Detect which cell encompasses the target text, then output its [X, Y] center coordinate. 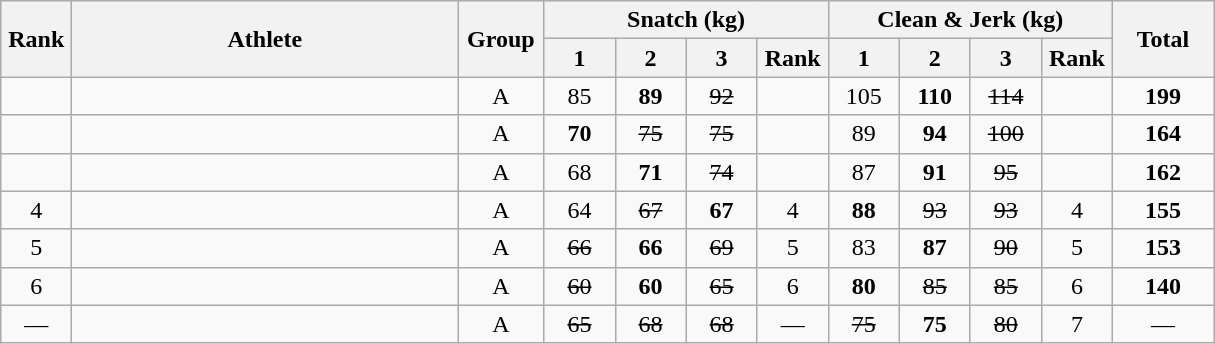
105 [864, 96]
Clean & Jerk (kg) [970, 20]
91 [934, 172]
88 [864, 210]
70 [580, 134]
Athlete [265, 39]
155 [1162, 210]
92 [722, 96]
110 [934, 96]
164 [1162, 134]
7 [1076, 324]
140 [1162, 286]
74 [722, 172]
69 [722, 248]
90 [1006, 248]
64 [580, 210]
94 [934, 134]
100 [1006, 134]
95 [1006, 172]
83 [864, 248]
71 [650, 172]
153 [1162, 248]
Snatch (kg) [686, 20]
Total [1162, 39]
199 [1162, 96]
114 [1006, 96]
Group [501, 39]
162 [1162, 172]
